Determine the (x, y) coordinate at the center of the cell enclosing the given text.  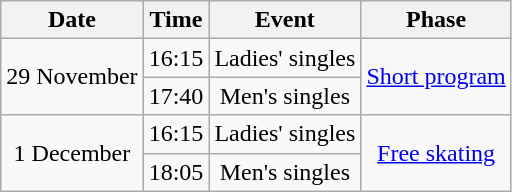
Date (72, 20)
Time (176, 20)
Free skating (436, 153)
18:05 (176, 172)
Phase (436, 20)
29 November (72, 77)
17:40 (176, 96)
1 December (72, 153)
Event (285, 20)
Short program (436, 77)
